Identify which cell holds the provided text, then report its (x, y) central coordinate. 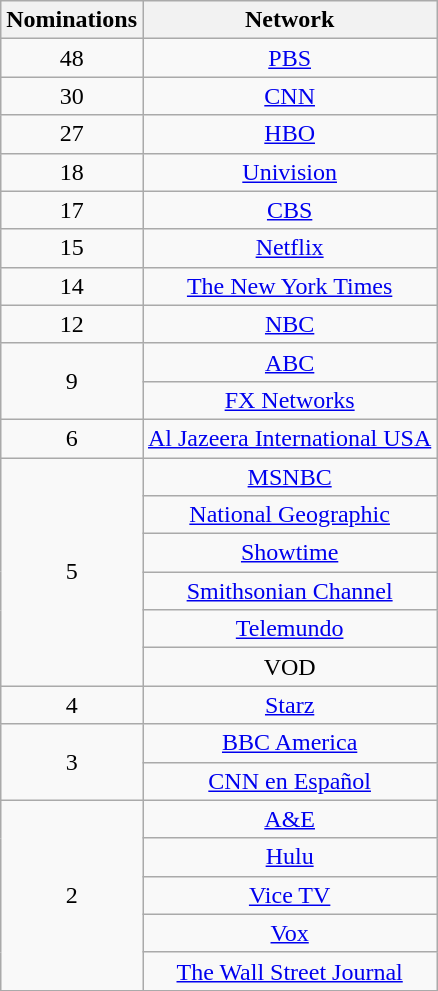
Showtime (289, 553)
Univision (289, 172)
Network (289, 20)
30 (72, 96)
FX Networks (289, 400)
9 (72, 381)
4 (72, 705)
CNN en Español (289, 781)
Nominations (72, 20)
The Wall Street Journal (289, 971)
MSNBC (289, 477)
Al Jazeera International USA (289, 438)
CNN (289, 96)
ABC (289, 362)
Vox (289, 933)
HBO (289, 134)
Starz (289, 705)
Telemundo (289, 629)
NBC (289, 324)
CBS (289, 210)
3 (72, 762)
National Geographic (289, 515)
15 (72, 248)
VOD (289, 667)
Vice TV (289, 895)
PBS (289, 58)
5 (72, 572)
27 (72, 134)
Hulu (289, 857)
Smithsonian Channel (289, 591)
14 (72, 286)
A&E (289, 819)
17 (72, 210)
6 (72, 438)
12 (72, 324)
BBC America (289, 743)
2 (72, 895)
18 (72, 172)
48 (72, 58)
The New York Times (289, 286)
Netflix (289, 248)
